Output the (x, y) coordinate of the center of the cell containing the given text.  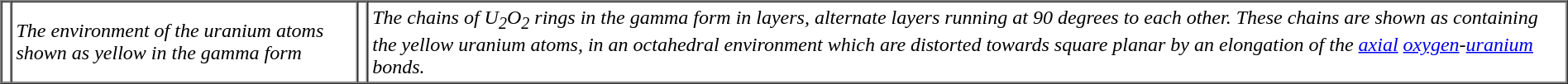
The environment of the uranium atoms shown as yellow in the gamma form (185, 43)
